Identify which cell holds the provided text, then report its (X, Y) central coordinate. 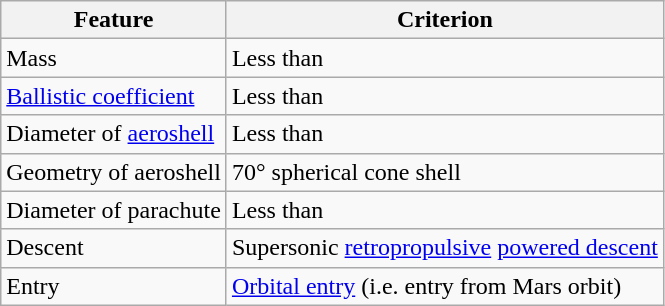
Mass (114, 58)
Supersonic retropropulsive powered descent (444, 248)
Entry (114, 286)
70° spherical cone shell (444, 172)
Diameter of parachute (114, 210)
Feature (114, 20)
Orbital entry (i.e. entry from Mars orbit) (444, 286)
Diameter of aeroshell (114, 134)
Geometry of aeroshell (114, 172)
Criterion (444, 20)
Descent (114, 248)
Ballistic coefficient (114, 96)
